From the cell containing the given text, extract its center point as [X, Y] coordinate. 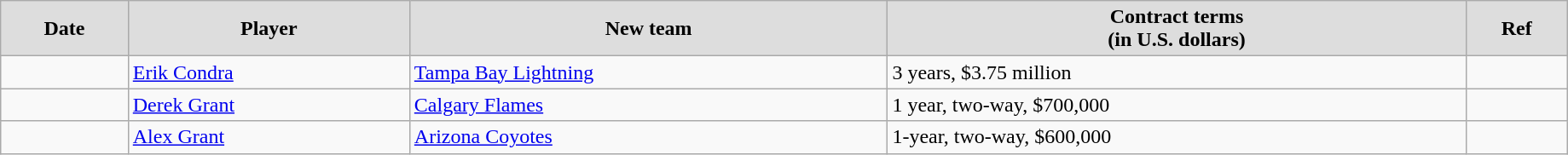
Player [269, 29]
Alex Grant [269, 137]
3 years, $3.75 million [1177, 72]
New team [648, 29]
Date [65, 29]
Erik Condra [269, 72]
Ref [1516, 29]
Arizona Coyotes [648, 137]
Calgary Flames [648, 105]
Tampa Bay Lightning [648, 72]
1-year, two-way, $600,000 [1177, 137]
1 year, two-way, $700,000 [1177, 105]
Derek Grant [269, 105]
Contract terms(in U.S. dollars) [1177, 29]
